Search for the cell housing the specified text and yield its [x, y] center coordinate. 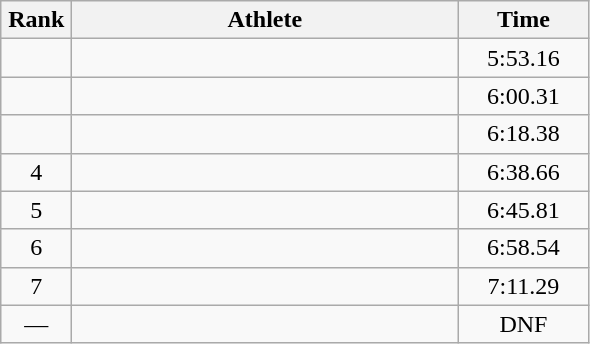
6:45.81 [524, 210]
7 [36, 286]
6:38.66 [524, 172]
7:11.29 [524, 286]
5:53.16 [524, 58]
5 [36, 210]
Time [524, 20]
4 [36, 172]
DNF [524, 324]
6:18.38 [524, 134]
6 [36, 248]
Athlete [265, 20]
6:00.31 [524, 96]
6:58.54 [524, 248]
— [36, 324]
Rank [36, 20]
